From the cell containing the given text, extract its center point as [X, Y] coordinate. 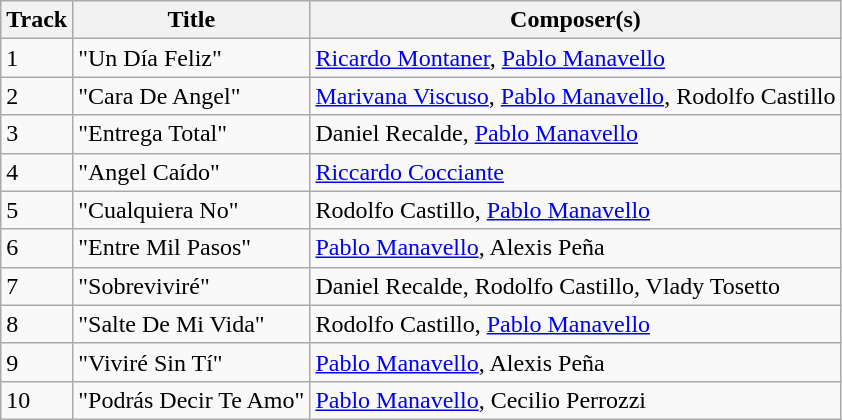
Daniel Recalde, Rodolfo Castillo, Vlady Tosetto [576, 286]
Daniel Recalde, Pablo Manavello [576, 134]
Riccardo Cocciante [576, 172]
3 [37, 134]
"Sobreviviré" [192, 286]
9 [37, 362]
4 [37, 172]
7 [37, 286]
8 [37, 324]
Composer(s) [576, 20]
"Podrás Decir Te Amo" [192, 400]
2 [37, 96]
"Entrega Total" [192, 134]
"Angel Caído" [192, 172]
Title [192, 20]
5 [37, 210]
10 [37, 400]
"Salte De Mi Vida" [192, 324]
Track [37, 20]
Marivana Viscuso, Pablo Manavello, Rodolfo Castillo [576, 96]
"Cara De Angel" [192, 96]
Ricardo Montaner, Pablo Manavello [576, 58]
Pablo Manavello, Cecilio Perrozzi [576, 400]
"Viviré Sin Tí" [192, 362]
1 [37, 58]
6 [37, 248]
"Un Día Feliz" [192, 58]
"Entre Mil Pasos" [192, 248]
"Cualquiera No" [192, 210]
